Provide the [X, Y] coordinate of the cell's center where the given text is located.  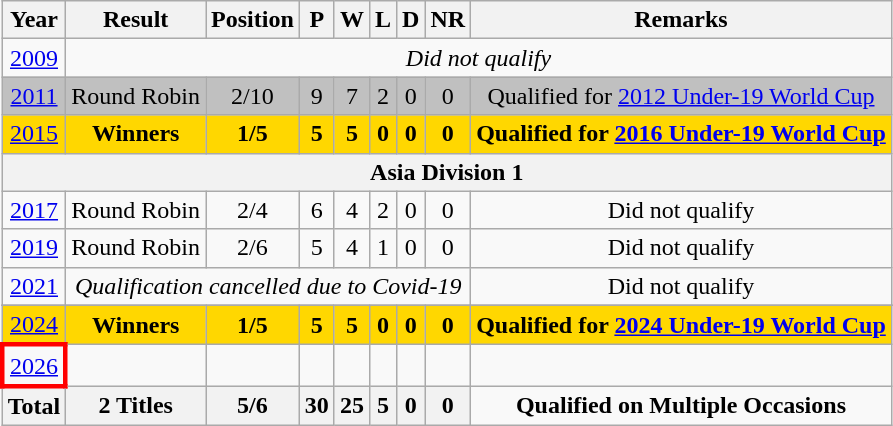
2/4 [253, 210]
Position [253, 20]
D [410, 20]
30 [316, 406]
2019 [34, 248]
Remarks [682, 20]
Year [34, 20]
2/10 [253, 96]
Qualification cancelled due to Covid-19 [268, 286]
7 [352, 96]
P [316, 20]
W [352, 20]
Result [136, 20]
2/6 [253, 248]
9 [316, 96]
2009 [34, 58]
2024 [34, 325]
2021 [34, 286]
NR [448, 20]
Qualified for 2024 Under-19 World Cup [682, 325]
Qualified on Multiple Occasions [682, 406]
2026 [34, 366]
2011 [34, 96]
25 [352, 406]
Qualified for 2012 Under-19 World Cup [682, 96]
Total [34, 406]
1 [382, 248]
L [382, 20]
2 Titles [136, 406]
Qualified for 2016 Under-19 World Cup [682, 134]
2017 [34, 210]
Asia Division 1 [446, 172]
5/6 [253, 406]
6 [316, 210]
2015 [34, 134]
